Provide the (x, y) coordinate of the cell's center where the given text is located.  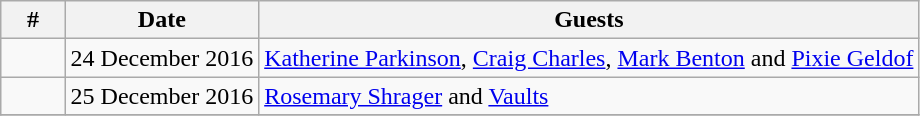
# (33, 20)
Katherine Parkinson, Craig Charles, Mark Benton and Pixie Geldof (589, 58)
24 December 2016 (162, 58)
Rosemary Shrager and Vaults (589, 96)
Date (162, 20)
Guests (589, 20)
25 December 2016 (162, 96)
